Output the (x, y) coordinate of the center of the cell containing the given text.  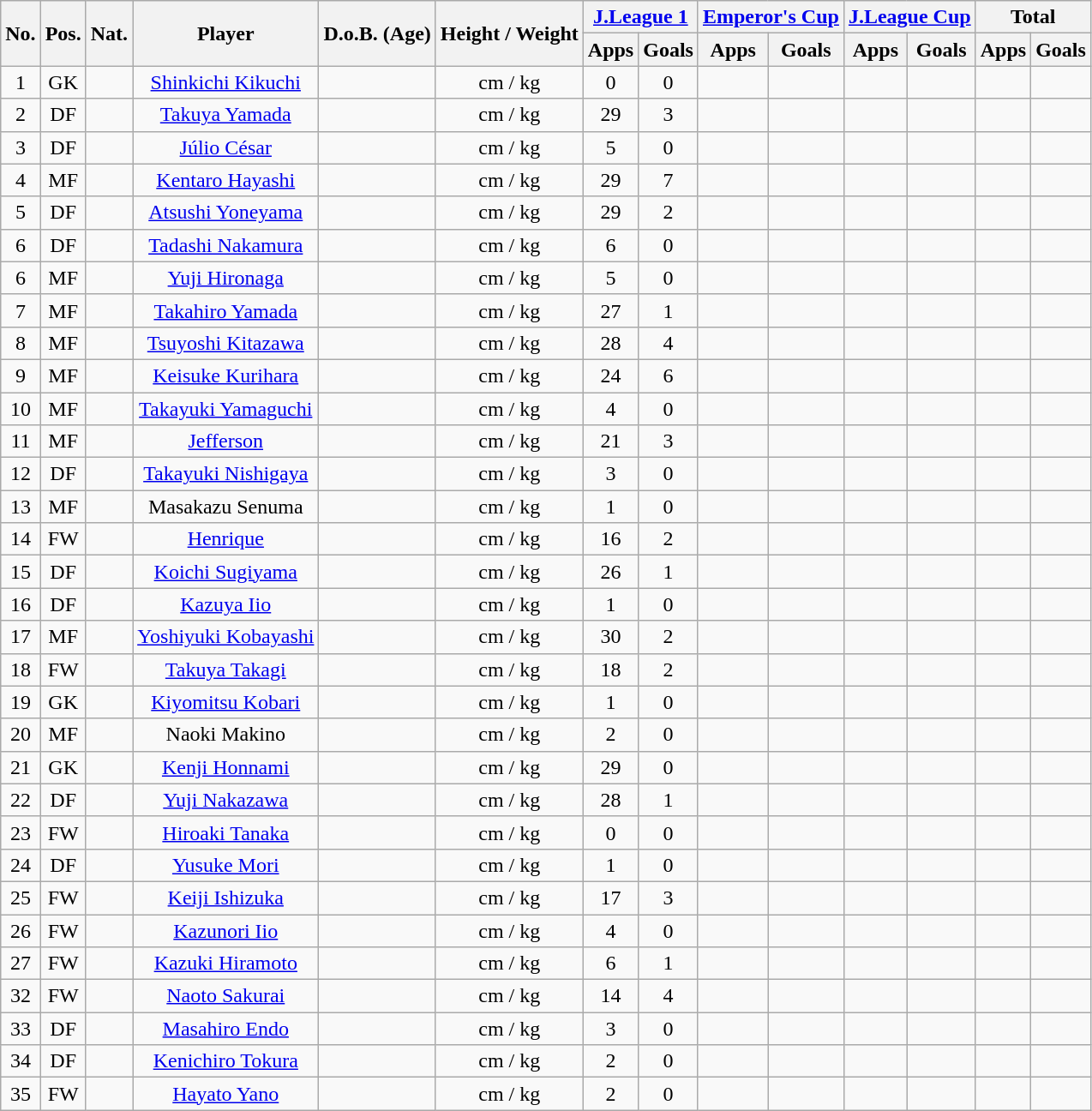
Kentaro Hayashi (226, 180)
D.o.B. (Age) (377, 33)
Henrique (226, 539)
32 (21, 996)
Kiyomitsu Kobari (226, 702)
Takayuki Yamaguchi (226, 409)
11 (21, 441)
Yuji Hironaga (226, 278)
Naoto Sakurai (226, 996)
Yuji Nakazawa (226, 800)
Masahiro Endo (226, 1029)
10 (21, 409)
Height / Weight (509, 33)
Koichi Sugiyama (226, 572)
Masakazu Senuma (226, 507)
Hayato Yano (226, 1094)
Takahiro Yamada (226, 310)
Takayuki Nishigaya (226, 474)
23 (21, 832)
Total (1033, 17)
12 (21, 474)
Hiroaki Tanaka (226, 832)
34 (21, 1061)
22 (21, 800)
13 (21, 507)
Tsuyoshi Kitazawa (226, 343)
Emperor's Cup (771, 17)
Atsushi Yoneyama (226, 213)
20 (21, 735)
Takuya Takagi (226, 670)
Kazuya Iio (226, 604)
Kenji Honnami (226, 767)
Yoshiyuki Kobayashi (226, 637)
25 (21, 898)
Shinkichi Kikuchi (226, 82)
33 (21, 1029)
Júlio César (226, 147)
Kenichiro Tokura (226, 1061)
Naoki Makino (226, 735)
15 (21, 572)
8 (21, 343)
9 (21, 375)
J.League 1 (640, 17)
Keiji Ishizuka (226, 898)
Player (226, 33)
Pos. (63, 33)
19 (21, 702)
Jefferson (226, 441)
No. (21, 33)
Takuya Yamada (226, 115)
30 (610, 637)
Tadashi Nakamura (226, 245)
Kazuki Hiramoto (226, 964)
Keisuke Kurihara (226, 375)
Yusuke Mori (226, 865)
35 (21, 1094)
Kazunori Iio (226, 930)
J.League Cup (909, 17)
Nat. (109, 33)
